Identify which cell holds the provided text, then report its [x, y] central coordinate. 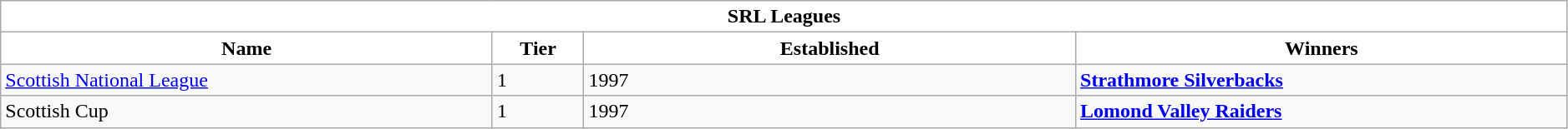
Winners [1322, 48]
Lomond Valley Raiders [1322, 112]
Strathmore Silverbacks [1322, 80]
Scottish National League [247, 80]
Tier [538, 48]
Established [830, 48]
Name [247, 48]
Scottish Cup [247, 112]
SRL Leagues [784, 17]
